Pinpoint the cell where the given text exists, returning its (x, y) midpoint coordinate. 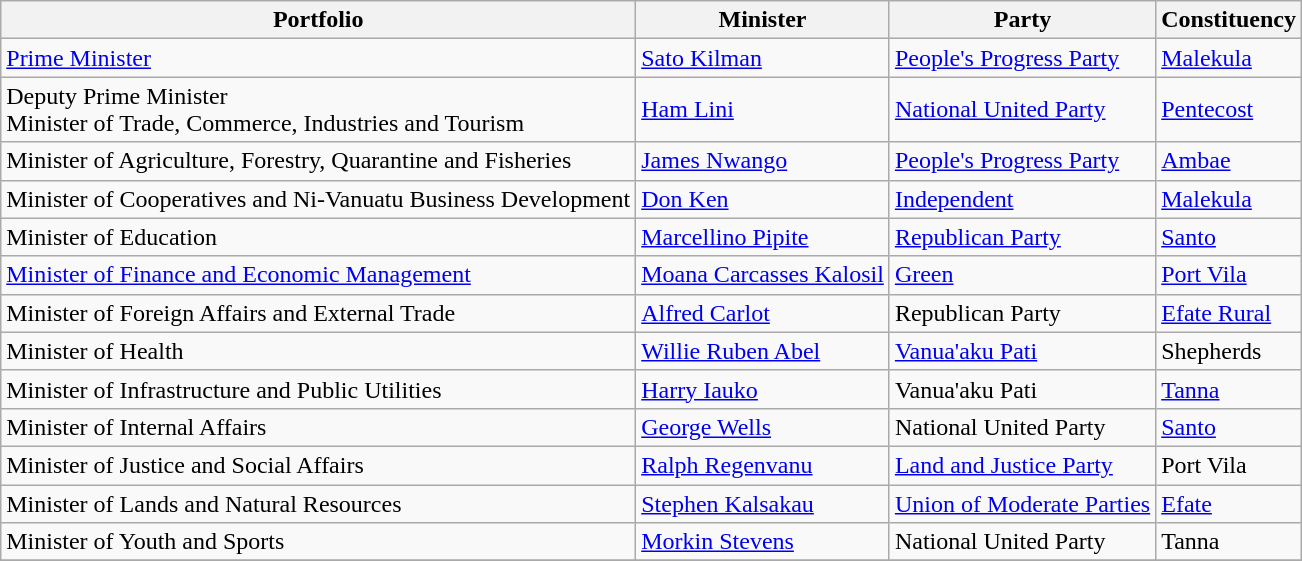
Minister of Cooperatives and Ni-Vanuatu Business Development (318, 199)
Willie Ruben Abel (763, 351)
Marcellino Pipite (763, 237)
Moana Carcasses Kalosil (763, 275)
Don Ken (763, 199)
Union of Moderate Parties (1022, 503)
Ambae (1229, 161)
Shepherds (1229, 351)
Sato Kilman (763, 58)
Alfred Carlot (763, 313)
George Wells (763, 427)
Land and Justice Party (1022, 465)
Minister of Foreign Affairs and External Trade (318, 313)
Deputy Prime MinisterMinister of Trade, Commerce, Industries and Tourism (318, 110)
Minister of Infrastructure and Public Utilities (318, 389)
Ham Lini (763, 110)
Morkin Stevens (763, 542)
Minister of Finance and Economic Management (318, 275)
Efate Rural (1229, 313)
Portfolio (318, 20)
Minister of Lands and Natural Resources (318, 503)
Minister of Education (318, 237)
Ralph Regenvanu (763, 465)
Minister of Youth and Sports (318, 542)
James Nwango (763, 161)
Independent (1022, 199)
Efate (1229, 503)
Minister of Health (318, 351)
Minister of Justice and Social Affairs (318, 465)
Minister of Internal Affairs (318, 427)
Party (1022, 20)
Minister (763, 20)
Green (1022, 275)
Minister of Agriculture, Forestry, Quarantine and Fisheries (318, 161)
Prime Minister (318, 58)
Harry Iauko (763, 389)
Stephen Kalsakau (763, 503)
Pentecost (1229, 110)
Constituency (1229, 20)
